Scan for the cell matching the given text and deliver its [X, Y] coordinate at center. 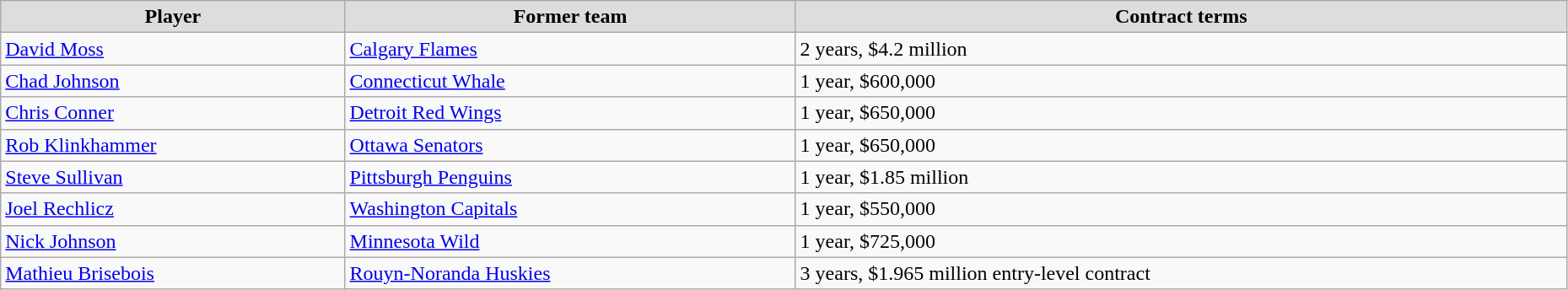
Detroit Red Wings [570, 113]
Former team [570, 17]
1 year, $550,000 [1181, 209]
Rouyn-Noranda Huskies [570, 273]
1 year, $600,000 [1181, 81]
Joel Rechlicz [173, 209]
Player [173, 17]
1 year, $725,000 [1181, 241]
1 year, $1.85 million [1181, 177]
Steve Sullivan [173, 177]
Nick Johnson [173, 241]
Washington Capitals [570, 209]
Minnesota Wild [570, 241]
Connecticut Whale [570, 81]
Ottawa Senators [570, 145]
Mathieu Brisebois [173, 273]
Rob Klinkhammer [173, 145]
David Moss [173, 49]
Calgary Flames [570, 49]
Chad Johnson [173, 81]
2 years, $4.2 million [1181, 49]
Contract terms [1181, 17]
3 years, $1.965 million entry-level contract [1181, 273]
Chris Conner [173, 113]
Pittsburgh Penguins [570, 177]
